Provide the (x, y) coordinate of the cell's center where the given text is located.  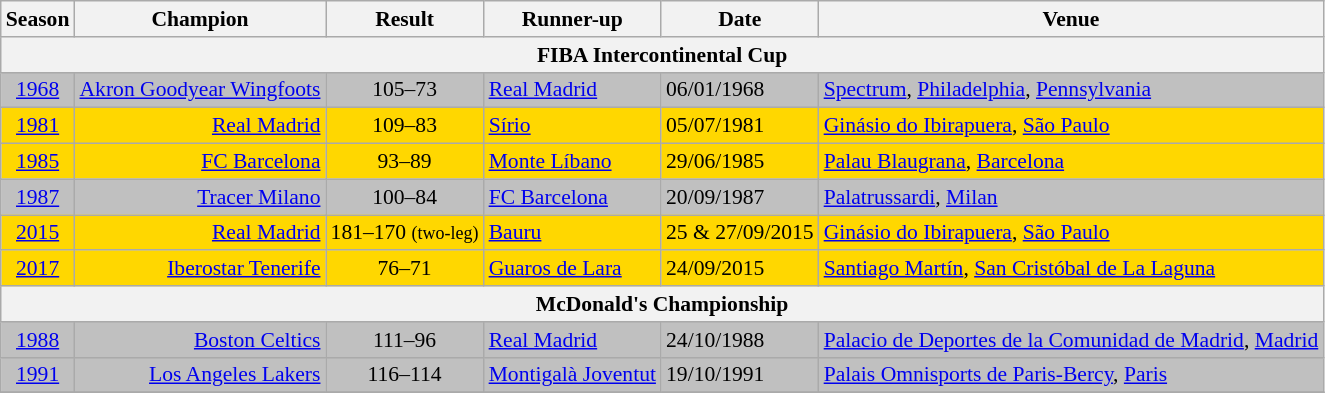
Result (405, 19)
Runner-up (572, 19)
Akron Goodyear Wingfoots (200, 90)
25 & 27/09/2015 (740, 233)
1991 (38, 375)
McDonald's Championship (662, 304)
Champion (200, 19)
Palais Omnisports de Paris-Bercy, Paris (1072, 375)
109–83 (405, 126)
06/01/1968 (740, 90)
1985 (38, 162)
105–73 (405, 90)
Season (38, 19)
Date (740, 19)
2015 (38, 233)
111–96 (405, 340)
Monte Líbano (572, 162)
Palau Blaugrana, Barcelona (1072, 162)
Sírio (572, 126)
76–71 (405, 269)
116–114 (405, 375)
100–84 (405, 197)
05/07/1981 (740, 126)
29/06/1985 (740, 162)
Iberostar Tenerife (200, 269)
Tracer Milano (200, 197)
24/09/2015 (740, 269)
1988 (38, 340)
20/09/1987 (740, 197)
Boston Celtics (200, 340)
Palacio de Deportes de la Comunidad de Madrid, Madrid (1072, 340)
1968 (38, 90)
Venue (1072, 19)
19/10/1991 (740, 375)
FIBA Intercontinental Cup (662, 55)
Bauru (572, 233)
1987 (38, 197)
181–170 (two-leg) (405, 233)
Spectrum, Philadelphia, Pennsylvania (1072, 90)
2017 (38, 269)
24/10/1988 (740, 340)
93–89 (405, 162)
Palatrussardi, Milan (1072, 197)
Guaros de Lara (572, 269)
1981 (38, 126)
Los Angeles Lakers (200, 375)
Santiago Martín, San Cristóbal de La Laguna (1072, 269)
Montigalà Joventut (572, 375)
